Locate the cell with the specified text and output its [X, Y] center coordinate. 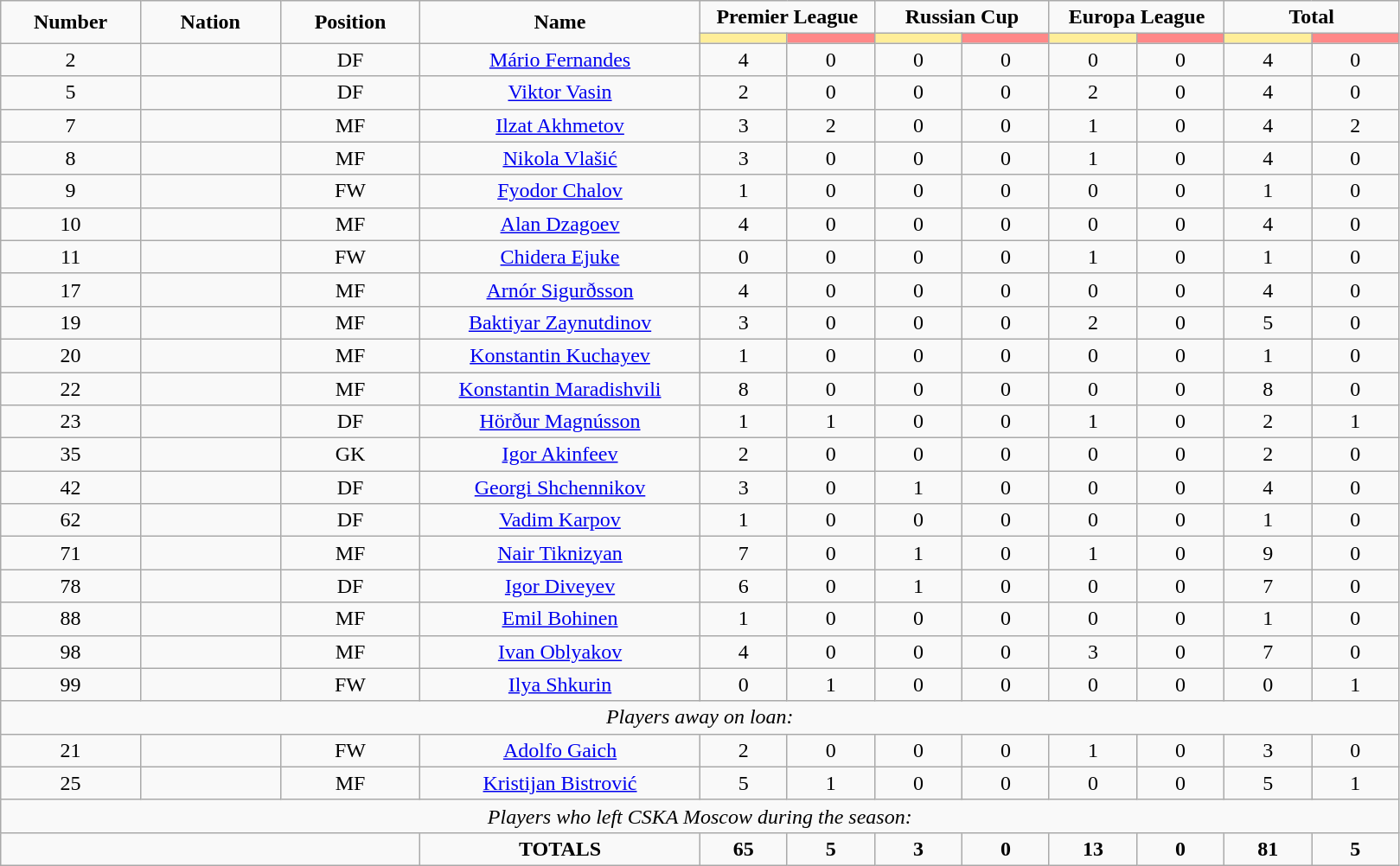
22 [71, 388]
Total [1312, 17]
Europa League [1136, 17]
Hörður Magnússon [560, 422]
Players who left CSKA Moscow during the season: [700, 816]
Viktor Vasin [560, 92]
Baktiyar Zaynutdinov [560, 322]
88 [71, 619]
Konstantin Maradishvili [560, 388]
17 [71, 290]
Mário Fernandes [560, 60]
Number [71, 22]
99 [71, 685]
13 [1093, 849]
Nation [210, 22]
81 [1268, 849]
Russian Cup [962, 17]
65 [744, 849]
19 [71, 322]
Position [350, 22]
23 [71, 422]
Chidera Ejuke [560, 257]
98 [71, 652]
20 [71, 355]
Georgi Shchennikov [560, 487]
Vadim Karpov [560, 520]
Igor Akinfeev [560, 455]
Adolfo Gaich [560, 750]
Arnór Sigurðsson [560, 290]
Name [560, 22]
71 [71, 553]
Ilya Shkurin [560, 685]
TOTALS [560, 849]
Premier League [787, 17]
Emil Bohinen [560, 619]
11 [71, 257]
Konstantin Kuchayev [560, 355]
Alan Dzagoev [560, 224]
25 [71, 783]
Igor Diveyev [560, 586]
35 [71, 455]
10 [71, 224]
42 [71, 487]
21 [71, 750]
Kristijan Bistrović [560, 783]
Ilzat Akhmetov [560, 125]
GK [350, 455]
Nikola Vlašić [560, 158]
Nair Tiknizyan [560, 553]
Fyodor Chalov [560, 191]
6 [744, 586]
Ivan Oblyakov [560, 652]
78 [71, 586]
62 [71, 520]
Players away on loan: [700, 717]
